Search for the cell housing the specified text and yield its [x, y] center coordinate. 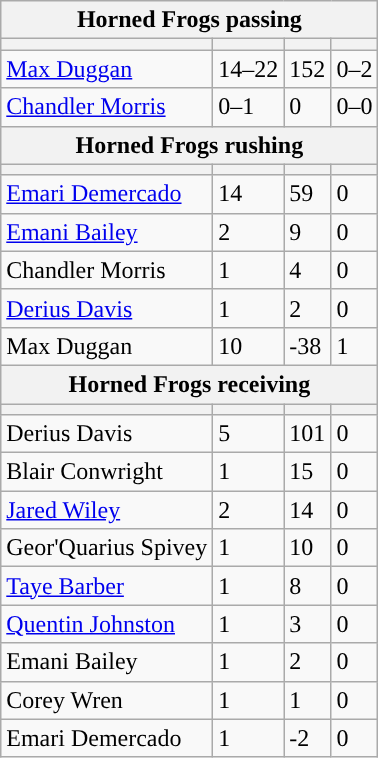
Geor'Quarius Spivey [107, 548]
4 [308, 270]
152 [308, 69]
Horned Frogs passing [190, 20]
0–2 [354, 69]
5 [248, 434]
8 [308, 586]
0–0 [354, 107]
Taye Barber [107, 586]
Horned Frogs rushing [190, 145]
Horned Frogs receiving [190, 384]
3 [308, 624]
101 [308, 434]
9 [308, 232]
Quentin Johnston [107, 624]
0–1 [248, 107]
14–22 [248, 69]
15 [308, 472]
Blair Conwright [107, 472]
-38 [308, 346]
-2 [308, 738]
Jared Wiley [107, 510]
59 [308, 194]
Corey Wren [107, 700]
